Scan for the cell matching the given text and deliver its (x, y) coordinate at center. 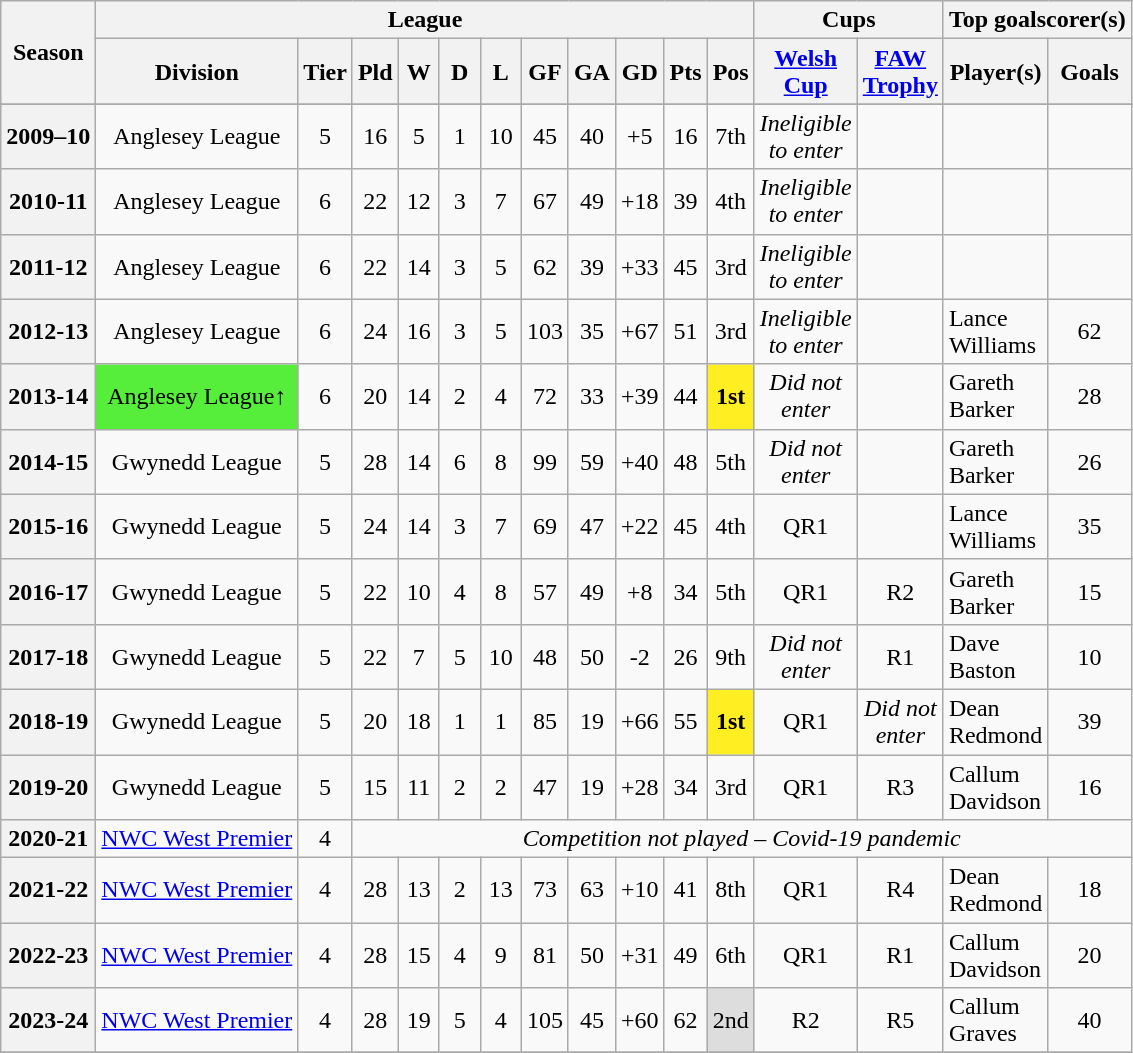
Welsh Cup (806, 72)
2012-13 (48, 332)
+28 (640, 786)
+39 (640, 396)
8th (730, 890)
League (425, 20)
2021-22 (48, 890)
69 (544, 526)
Division (197, 72)
Callum Graves (995, 1020)
2010-11 (48, 202)
7th (730, 136)
59 (592, 462)
Competition not played – Covid-19 pandemic (742, 839)
+10 (640, 890)
D (460, 72)
GF (544, 72)
Pld (375, 72)
R5 (900, 1020)
63 (592, 890)
2018-19 (48, 722)
R4 (900, 890)
+18 (640, 202)
81 (544, 956)
-2 (640, 656)
Player(s) (995, 72)
12 (418, 202)
2017-18 (48, 656)
57 (544, 592)
+33 (640, 266)
Anglesey League↑ (197, 396)
2022-23 (48, 956)
FAW Trophy (900, 72)
33 (592, 396)
9 (500, 956)
Season (48, 52)
R3 (900, 786)
85 (544, 722)
Pos (730, 72)
2016-17 (48, 592)
41 (686, 890)
72 (544, 396)
2009–10 (48, 136)
+5 (640, 136)
Top goalscorer(s) (1037, 20)
6th (730, 956)
+22 (640, 526)
2019-20 (48, 786)
73 (544, 890)
2023-24 (48, 1020)
9th (730, 656)
L (500, 72)
Cups (848, 20)
+8 (640, 592)
Dave Baston (995, 656)
+40 (640, 462)
67 (544, 202)
2nd (730, 1020)
GA (592, 72)
+67 (640, 332)
Tier (326, 72)
11 (418, 786)
51 (686, 332)
+60 (640, 1020)
+31 (640, 956)
GD (640, 72)
Goals (1090, 72)
2020-21 (48, 839)
2011-12 (48, 266)
103 (544, 332)
99 (544, 462)
105 (544, 1020)
W (418, 72)
2015-16 (48, 526)
55 (686, 722)
Pts (686, 72)
2014-15 (48, 462)
44 (686, 396)
2013-14 (48, 396)
+66 (640, 722)
